Capture the cell that displays the provided text and extract its (X, Y) central coordinate. 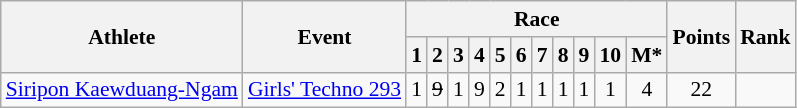
3 (458, 55)
Athlete (122, 36)
7 (542, 55)
Siripon Kaewduang-Ngam (122, 90)
6 (522, 55)
10 (610, 55)
8 (564, 55)
Girls' Techno 293 (324, 90)
M* (646, 55)
Rank (766, 36)
5 (500, 55)
Event (324, 36)
22 (701, 90)
Points (701, 36)
Race (536, 19)
